Search for the cell housing the specified text and yield its (X, Y) center coordinate. 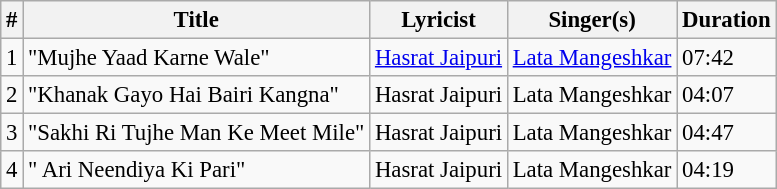
1 (12, 58)
4 (12, 170)
Duration (726, 20)
Singer(s) (592, 20)
"Sakhi Ri Tujhe Man Ke Meet Mile" (196, 133)
04:47 (726, 133)
Title (196, 20)
"Khanak Gayo Hai Bairi Kangna" (196, 95)
"Mujhe Yaad Karne Wale" (196, 58)
07:42 (726, 58)
2 (12, 95)
04:19 (726, 170)
" Ari Neendiya Ki Pari" (196, 170)
Lyricist (439, 20)
04:07 (726, 95)
3 (12, 133)
# (12, 20)
